Find where the given text appears and provide that cell's center as (X, Y) coordinate. 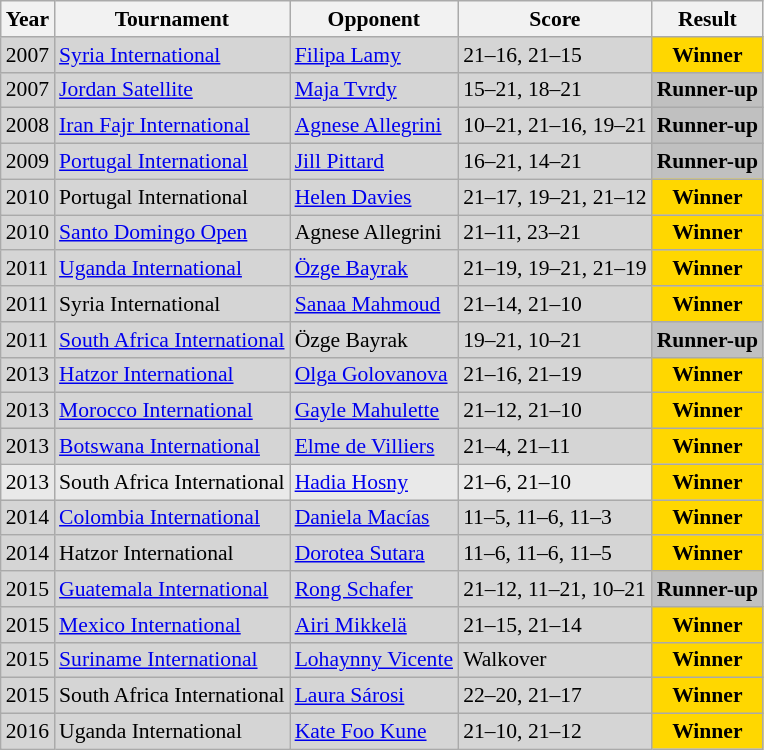
21–10, 21–12 (555, 732)
Iran Fajr International (172, 126)
Botswana International (172, 447)
2008 (28, 126)
Sanaa Mahmoud (374, 304)
Helen Davies (374, 197)
Suriname International (172, 660)
21–4, 21–11 (555, 447)
19–21, 10–21 (555, 340)
Morocco International (172, 411)
Hadia Hosny (374, 482)
22–20, 21–17 (555, 696)
Jill Pittard (374, 162)
Mexico International (172, 625)
Walkover (555, 660)
10–21, 21–16, 19–21 (555, 126)
15–21, 18–21 (555, 90)
Jordan Satellite (172, 90)
Score (555, 19)
21–16, 21–15 (555, 55)
21–15, 21–14 (555, 625)
Opponent (374, 19)
Airi Mikkelä (374, 625)
Rong Schafer (374, 589)
Colombia International (172, 518)
21–16, 21–19 (555, 375)
21–17, 19–21, 21–12 (555, 197)
Year (28, 19)
Maja Tvrdy (374, 90)
21–12, 21–10 (555, 411)
Dorotea Sutara (374, 554)
Santo Domingo Open (172, 233)
21–11, 23–21 (555, 233)
11–6, 11–6, 11–5 (555, 554)
Daniela Macías (374, 518)
21–6, 21–10 (555, 482)
Kate Foo Kune (374, 732)
Result (708, 19)
11–5, 11–6, 11–3 (555, 518)
Laura Sárosi (374, 696)
2009 (28, 162)
Lohaynny Vicente (374, 660)
Tournament (172, 19)
Filipa Lamy (374, 55)
Elme de Villiers (374, 447)
Gayle Mahulette (374, 411)
Olga Golovanova (374, 375)
21–12, 11–21, 10–21 (555, 589)
Guatemala International (172, 589)
2016 (28, 732)
21–14, 21–10 (555, 304)
16–21, 14–21 (555, 162)
21–19, 19–21, 21–19 (555, 269)
